Detect which cell encompasses the target text, then output its [X, Y] center coordinate. 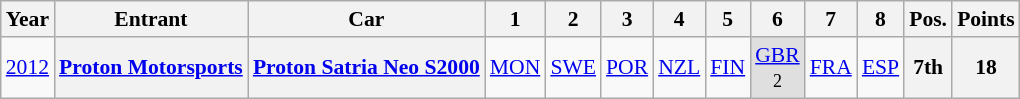
7th [928, 68]
Entrant [151, 19]
FIN [728, 68]
FRA [831, 68]
ESP [880, 68]
MON [516, 68]
SWE [573, 68]
18 [986, 68]
NZL [679, 68]
2 [573, 19]
Car [366, 19]
GBR2 [778, 68]
3 [627, 19]
2012 [28, 68]
Pos. [928, 19]
7 [831, 19]
6 [778, 19]
1 [516, 19]
Year [28, 19]
Proton Motorsports [151, 68]
5 [728, 19]
Proton Satria Neo S2000 [366, 68]
4 [679, 19]
POR [627, 68]
Points [986, 19]
8 [880, 19]
